Find where the given text appears and provide that cell's center as [X, Y] coordinate. 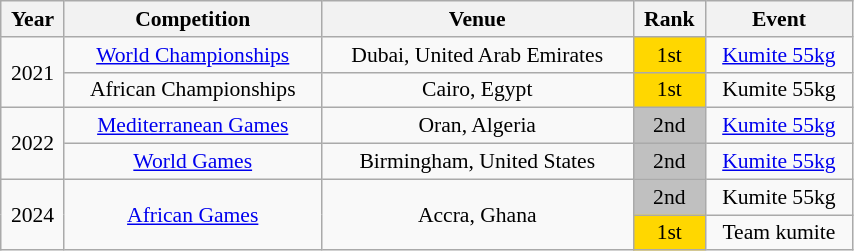
Event [778, 19]
World Games [192, 162]
Year [32, 19]
Team kumite [778, 233]
World Championships [192, 55]
Rank [669, 19]
African Games [192, 214]
Cairo, Egypt [477, 90]
African Championships [192, 90]
Oran, Algeria [477, 126]
Dubai, United Arab Emirates [477, 55]
Venue [477, 19]
2022 [32, 144]
2024 [32, 214]
Accra, Ghana [477, 214]
Competition [192, 19]
Mediterranean Games [192, 126]
Birmingham, United States [477, 162]
2021 [32, 72]
